Search for the cell housing the specified text and yield its (X, Y) center coordinate. 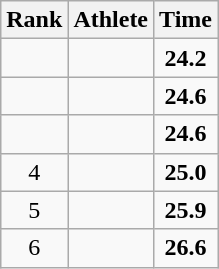
Time (186, 20)
26.6 (186, 248)
Athlete (111, 20)
6 (34, 248)
4 (34, 172)
24.2 (186, 58)
Rank (34, 20)
25.9 (186, 210)
5 (34, 210)
25.0 (186, 172)
